Extract the [X, Y] coordinate from the center of the cell holding the provided text.  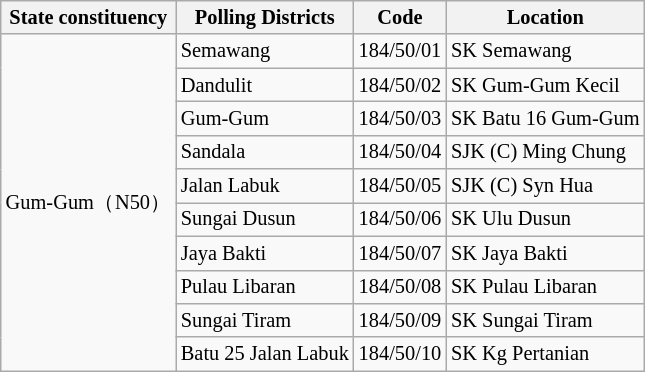
Sandala [265, 152]
Batu 25 Jalan Labuk [265, 354]
Polling Districts [265, 17]
Semawang [265, 51]
Gum-Gum [265, 118]
Dandulit [265, 85]
Jaya Bakti [265, 253]
Code [400, 17]
SK Sungai Tiram [545, 320]
SK Batu 16 Gum-Gum [545, 118]
SJK (C) Ming Chung [545, 152]
184/50/09 [400, 320]
184/50/10 [400, 354]
SJK (C) Syn Hua [545, 186]
SK Jaya Bakti [545, 253]
184/50/06 [400, 219]
SK Kg Pertanian [545, 354]
Jalan Labuk [265, 186]
184/50/04 [400, 152]
State constituency [88, 17]
184/50/01 [400, 51]
184/50/05 [400, 186]
184/50/08 [400, 287]
SK Ulu Dusun [545, 219]
SK Pulau Libaran [545, 287]
Pulau Libaran [265, 287]
Gum-Gum（N50） [88, 202]
SK Semawang [545, 51]
SK Gum-Gum Kecil [545, 85]
184/50/02 [400, 85]
Sungai Dusun [265, 219]
Sungai Tiram [265, 320]
184/50/03 [400, 118]
184/50/07 [400, 253]
Location [545, 17]
